Detect which cell encompasses the target text, then output its (X, Y) center coordinate. 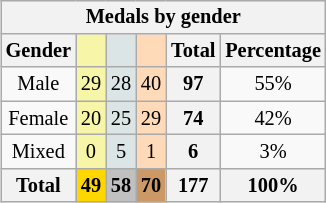
Percentage (273, 51)
Medals by gender (164, 17)
3% (273, 152)
1 (151, 152)
55% (273, 84)
74 (193, 118)
58 (121, 185)
40 (151, 84)
177 (193, 185)
97 (193, 84)
70 (151, 185)
20 (91, 118)
100% (273, 185)
28 (121, 84)
42% (273, 118)
25 (121, 118)
6 (193, 152)
Gender (38, 51)
49 (91, 185)
Male (38, 84)
Female (38, 118)
0 (91, 152)
Mixed (38, 152)
5 (121, 152)
